Return the [x, y] coordinate for the center point of the cell that contains the specified text.  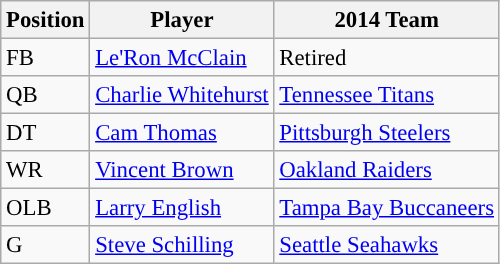
Oakland Raiders [386, 170]
Charlie Whitehurst [182, 95]
Retired [386, 58]
Vincent Brown [182, 170]
FB [46, 58]
Steve Schilling [182, 245]
Seattle Seahawks [386, 245]
Tennessee Titans [386, 95]
G [46, 245]
QB [46, 95]
Pittsburgh Steelers [386, 133]
Tampa Bay Buccaneers [386, 208]
2014 Team [386, 20]
Position [46, 20]
Cam Thomas [182, 133]
WR [46, 170]
OLB [46, 208]
DT [46, 133]
Player [182, 20]
Larry English [182, 208]
Le'Ron McClain [182, 58]
